Provide the (X, Y) coordinate of the cell's center where the given text is located.  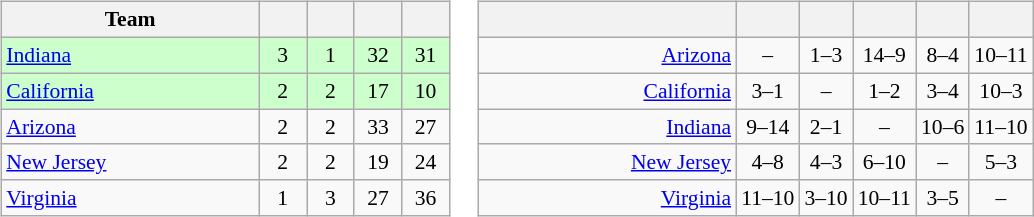
33 (378, 127)
24 (426, 162)
8–4 (942, 55)
1–3 (826, 55)
4–8 (768, 162)
10–3 (1000, 91)
32 (378, 55)
9–14 (768, 127)
1–2 (884, 91)
31 (426, 55)
10 (426, 91)
17 (378, 91)
10–6 (942, 127)
19 (378, 162)
3–5 (942, 198)
2–1 (826, 127)
3–1 (768, 91)
6–10 (884, 162)
4–3 (826, 162)
3–4 (942, 91)
Team (130, 20)
3–10 (826, 198)
14–9 (884, 55)
36 (426, 198)
5–3 (1000, 162)
